Identify which cell holds the provided text, then report its [x, y] central coordinate. 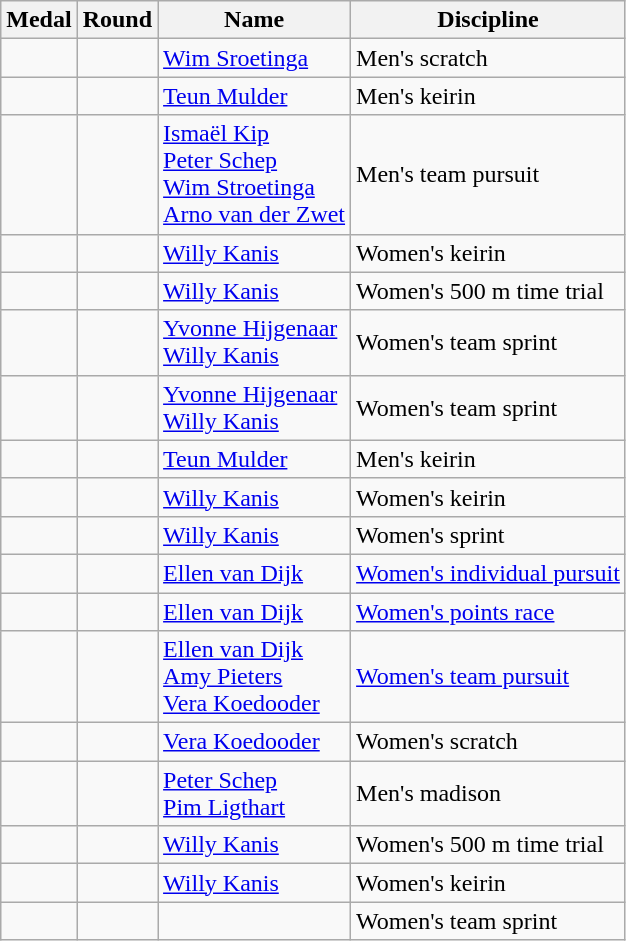
Men's team pursuit [488, 174]
Ellen van DijkAmy PietersVera Koedooder [254, 677]
Name [254, 20]
Men's scratch [488, 58]
Round [117, 20]
Wim Sroetinga [254, 58]
Women's points race [488, 611]
Discipline [488, 20]
Women's scratch [488, 742]
Vera Koedooder [254, 742]
Ismaël KipPeter SchepWim StroetingaArno van der Zwet [254, 174]
Peter SchepPim Ligthart [254, 794]
Women's sprint [488, 535]
Women's team pursuit [488, 677]
Women's individual pursuit [488, 573]
Medal [39, 20]
Men's madison [488, 794]
